Identify which cell holds the provided text, then report its [x, y] central coordinate. 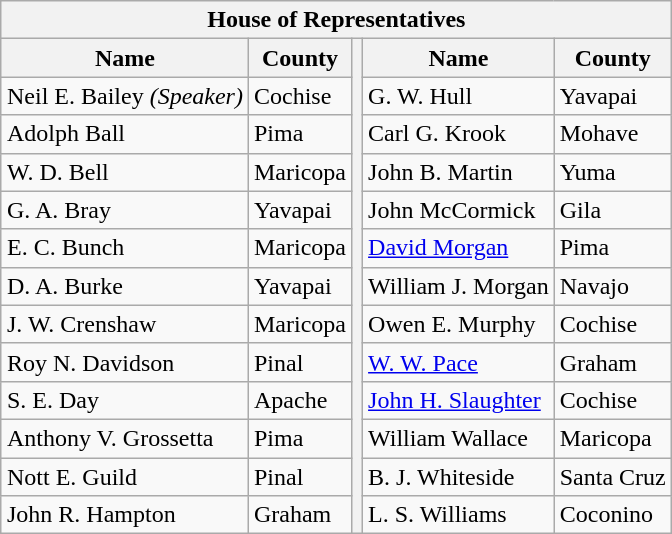
Adolph Ball [124, 134]
Roy N. Davidson [124, 362]
John McCormick [459, 210]
House of Representatives [336, 20]
Yuma [612, 172]
G. A. Bray [124, 210]
Neil E. Bailey (Speaker) [124, 96]
J. W. Crenshaw [124, 324]
B. J. Whiteside [459, 477]
W. D. Bell [124, 172]
Coconino [612, 515]
G. W. Hull [459, 96]
John H. Slaughter [459, 400]
William Wallace [459, 438]
Owen E. Murphy [459, 324]
W. W. Pace [459, 362]
E. C. Bunch [124, 248]
Gila [612, 210]
John R. Hampton [124, 515]
Carl G. Krook [459, 134]
John B. Martin [459, 172]
D. A. Burke [124, 286]
Apache [300, 400]
Santa Cruz [612, 477]
David Morgan [459, 248]
L. S. Williams [459, 515]
S. E. Day [124, 400]
Mohave [612, 134]
Nott E. Guild [124, 477]
Navajo [612, 286]
Anthony V. Grossetta [124, 438]
William J. Morgan [459, 286]
